Extract the (X, Y) coordinate from the center of the cell holding the provided text.  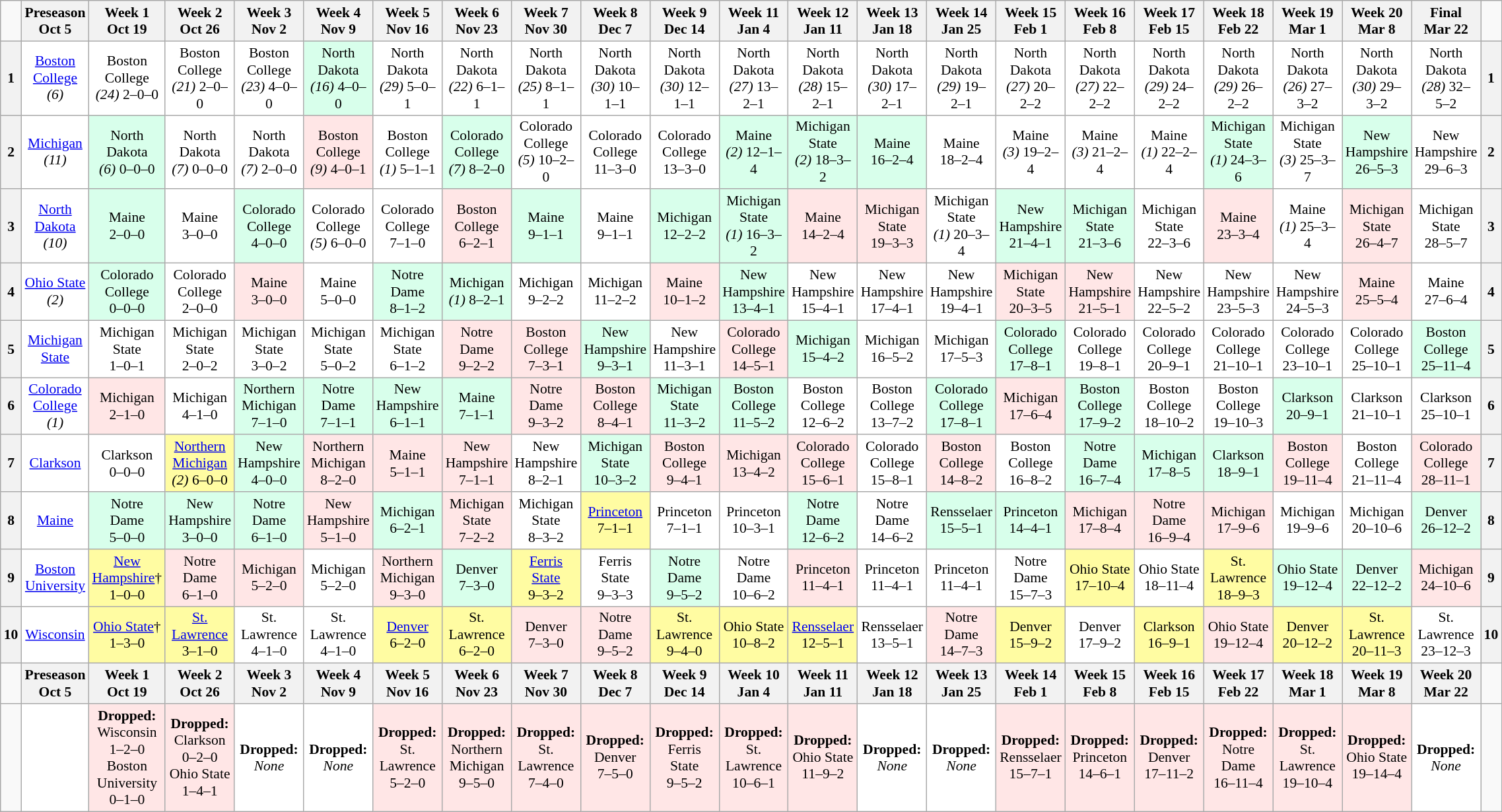
Clarkson18–9–1 (1239, 463)
Denver6–2–0 (408, 635)
Boston College(1) 5–1–1 (408, 152)
Boston College13–7–2 (893, 407)
Michigan(1) 8–2–1 (477, 292)
Michigan17–9–6 (1239, 520)
Michigan State22–3–6 (1169, 226)
New Hampshire22–5–2 (1169, 292)
Maine5–0–0 (338, 292)
Dropped:Notre Dame16–11–4 (1239, 758)
Dropped:Denver7–5–0 (615, 758)
Maine7–1–1 (477, 407)
New Hampshire21–5–1 (1100, 292)
Michigan State (55, 349)
St. Lawrence3–1–0 (199, 635)
Boston College19–11–4 (1307, 463)
North Dakota(28) 15–2–1 (823, 78)
New Hampshire5–1–0 (338, 520)
New Hampshire26–5–3 (1377, 152)
North Dakota(30) 29–3–2 (1377, 78)
FinalMar 22 (1446, 21)
Michigan State26–4–7 (1377, 226)
Dropped:St. Lawrence10–6–1 (754, 758)
North Dakota(30) 17–2–1 (893, 78)
Boston College12–6–2 (823, 407)
Week 20Mar 8 (1377, 21)
North Dakota(26) 27–3–2 (1307, 78)
Northern Michigan8–2–0 (338, 463)
Week 18Mar 1 (1307, 684)
Michigan State11–3–2 (684, 407)
Colorado College13–3–0 (684, 152)
Michigan State20–3–5 (1031, 292)
Boston College(23) 4–0–0 (269, 78)
Colorado College0–0–0 (127, 292)
New Hampshire6–1–1 (408, 407)
Week 14Jan 25 (961, 21)
Michigan State5–0–2 (338, 349)
Dropped:Princeton14–6–1 (1100, 758)
New Hampshire13–4–1 (754, 292)
Dropped:St. Lawrence5–2–0 (408, 758)
Week 20Mar 22 (1446, 684)
Boston College25–11–4 (1446, 349)
Michigan24–10–6 (1446, 578)
North Dakota(7) 0–0–0 (199, 152)
Notre Dame14–6–2 (893, 520)
Ohio State(2) (55, 292)
Notre Dame16–9–4 (1169, 520)
Clarkson25–10–1 (1446, 407)
Michigan State(1) 24–3–6 (1239, 152)
New Hampshire3–0–0 (199, 520)
Maine10–1–2 (684, 292)
Week 11Jan 11 (823, 684)
Ohio State18–11–4 (1169, 578)
Michigan17–8–4 (1100, 520)
Michigan State(1) 20–3–4 (961, 226)
Maine(3) 19–2–4 (1031, 152)
North Dakota(27) 20–2–2 (1031, 78)
North Dakota(22) 6–1–1 (477, 78)
North Dakota(29) 26–2–2 (1239, 78)
Week 16Feb 15 (1169, 684)
Northern Michigan7–1–0 (269, 407)
Michigan4–1–0 (199, 407)
Week 11Jan 4 (754, 21)
New Hampshire21–4–1 (1031, 226)
New Hampshire29–6–3 (1446, 152)
Boston College(6) (55, 78)
Week 19Mar 8 (1377, 684)
Notre Dame10–6–2 (754, 578)
Boston College11–5–2 (754, 407)
Week 13Jan 18 (893, 21)
Dropped:Denver17–11–2 (1169, 758)
Michigan17–8–5 (1169, 463)
North Dakota(27) 13–2–1 (754, 78)
Michigan State(2) 18–3–2 (823, 152)
Michigan20–10–6 (1377, 520)
Boston College14–8–2 (961, 463)
Boston College19–10–3 (1239, 407)
Week 17Feb 15 (1169, 21)
Dropped:Northern Michigan9–5–0 (477, 758)
New Hampshire17–4–1 (893, 292)
Maine25–5–4 (1377, 292)
Colorado College23–10–1 (1307, 349)
North Dakota(29) 5–0–1 (408, 78)
Michigan9–2–2 (545, 292)
Northern Michigan(2) 6–0–0 (199, 463)
Michigan2–1–0 (127, 407)
Colorado College21–10–1 (1239, 349)
Maine27–6–4 (1446, 292)
Colorado College2–0–0 (199, 292)
Notre Dame14–7–3 (961, 635)
Dropped:Ohio State19–14–4 (1377, 758)
Michigan State28–5–7 (1446, 226)
Wisconsin (55, 635)
Notre Dame9–3–2 (545, 407)
North Dakota(7) 2–0–0 (269, 152)
Michigan19–9–6 (1307, 520)
Notre Dame15–7–3 (1031, 578)
Rensselaer12–5–1 (823, 635)
Michigan State1–0–1 (127, 349)
New Hampshire19–4–1 (961, 292)
New Hampshire9–3–1 (615, 349)
Clarkson21–10–1 (1377, 407)
Northern Michigan9–3–0 (408, 578)
Clarkson16–9–1 (1169, 635)
Colorado College(7) 8–2–0 (477, 152)
Notre Dame16–7–4 (1100, 463)
Boston College16–8–2 (1031, 463)
Maine(3) 21–2–4 (1100, 152)
Boston College9–4–1 (684, 463)
Michigan State3–0–2 (269, 349)
Denver15–9–2 (1031, 635)
St. Lawrence20–11–3 (1377, 635)
Michigan13–4–2 (754, 463)
Boston College6–2–1 (477, 226)
Michigan State(1) 16–3–2 (754, 226)
Ferris State9–3–3 (615, 578)
North Dakota(27) 22–2–2 (1100, 78)
Clarkson0–0–0 (127, 463)
St. Lawrence9–4–0 (684, 635)
Boston University (55, 578)
Denver17–9–2 (1100, 635)
Maine(1) 22–2–4 (1169, 152)
Michigan State2–0–2 (199, 349)
Notre Dame8–1–2 (408, 292)
Boston College17–9–2 (1100, 407)
Rensselaer15–5–1 (961, 520)
New Hampshire24–5–3 (1307, 292)
Michigan17–5–3 (961, 349)
Colorado College19–8–1 (1100, 349)
Denver20–12–2 (1307, 635)
Colorado College(1) (55, 407)
New Hampshire7–1–1 (477, 463)
North Dakota(10) (55, 226)
New Hampshire†1–0–0 (127, 578)
Colorado College4–0–0 (269, 226)
Notre Dame12–6–2 (823, 520)
Maine(2) 12–1–4 (754, 152)
Colorado College25–10–1 (1377, 349)
Boston College18–10–2 (1169, 407)
Week 17Feb 22 (1239, 684)
North Dakota(28) 32–5–2 (1446, 78)
Week 10Jan 4 (754, 684)
Week 18Feb 22 (1239, 21)
Michigan State6–1–2 (408, 349)
Princeton10–3–1 (754, 520)
Notre Dame9–2–2 (477, 349)
Colorado College(5) 10–2–0 (545, 152)
Michigan16–5–2 (893, 349)
Week 15Feb 8 (1100, 684)
Clarkson20–9–1 (1307, 407)
Michigan State19–3–3 (893, 226)
Ohio State10–8–2 (754, 635)
Week 16Feb 8 (1100, 21)
Boston College(9) 4–0–1 (338, 152)
Michigan15–4–2 (823, 349)
North Dakota(29) 19–2–1 (961, 78)
Dropped:St. Lawrence19–10–4 (1307, 758)
Week 14Feb 1 (1031, 684)
Dropped:Wisconsin1–2–0Boston University0–1–0 (127, 758)
Maine2–0–0 (127, 226)
Maine16–2–4 (893, 152)
Colorado College11–3–0 (615, 152)
Michigan State10–3–2 (615, 463)
Dropped:Rensselaer15–7–1 (1031, 758)
Boston College(24) 2–0–0 (127, 78)
Ferris State9–3–2 (545, 578)
Michigan State21–3–6 (1100, 226)
New Hampshire15–4–1 (823, 292)
Boston College8–4–1 (615, 407)
Ohio State17–10–4 (1100, 578)
Week 13Jan 25 (961, 684)
Clarkson (55, 463)
St. Lawrence6–2–0 (477, 635)
Colorado College20–9–1 (1169, 349)
North Dakota(30) 10–1–1 (615, 78)
Michigan State(3) 25–3–7 (1307, 152)
Dropped:Ferris State9–5–2 (684, 758)
St. Lawrence23–12–3 (1446, 635)
Colorado College28–11–1 (1446, 463)
Colorado College7–1–0 (408, 226)
Colorado College15–6–1 (823, 463)
North Dakota(30) 12–1–1 (684, 78)
Princeton14–4–1 (1031, 520)
Maine18–2–4 (961, 152)
Michigan(11) (55, 152)
Boston College(21) 2–0–0 (199, 78)
Notre Dame5–0–0 (127, 520)
New Hampshire11–3–1 (684, 349)
Michigan12–2–2 (684, 226)
Maine14–2–4 (823, 226)
Maine(1) 25–3–4 (1307, 226)
New Hampshire4–0–0 (269, 463)
Ohio State†1–3–0 (127, 635)
Michigan State8–3–2 (545, 520)
Week 12Jan 18 (893, 684)
Dropped:Ohio State11–9–2 (823, 758)
Colorado College14–5–1 (754, 349)
Maine5–1–1 (408, 463)
Michigan17–6–4 (1031, 407)
St. Lawrence18–9–3 (1239, 578)
Colorado College15–8–1 (893, 463)
New Hampshire23–5–3 (1239, 292)
Michigan11–2–2 (615, 292)
Week 12Jan 11 (823, 21)
North Dakota(6) 0–0–0 (127, 152)
Boston College21–11–4 (1377, 463)
Boston College7–3–1 (545, 349)
Maine (55, 520)
Dropped:Clarkson0–2–0Ohio State1–4–1 (199, 758)
Week 19Mar 1 (1307, 21)
New Hampshire8–2–1 (545, 463)
Michigan State7–2–2 (477, 520)
North Dakota(25) 8–1–1 (545, 78)
Week 15Feb 1 (1031, 21)
Maine23–3–4 (1239, 226)
Notre Dame7–1–1 (338, 407)
Denver22–12–2 (1377, 578)
Denver26–12–2 (1446, 520)
North Dakota(29) 24–2–2 (1169, 78)
Colorado College(5) 6–0–0 (338, 226)
Rensselaer13–5–1 (893, 635)
Michigan6–2–1 (408, 520)
North Dakota(16) 4–0–0 (338, 78)
Dropped:St. Lawrence7–4–0 (545, 758)
